For the text-containing cell, return its midpoint in (x, y) coordinate format. 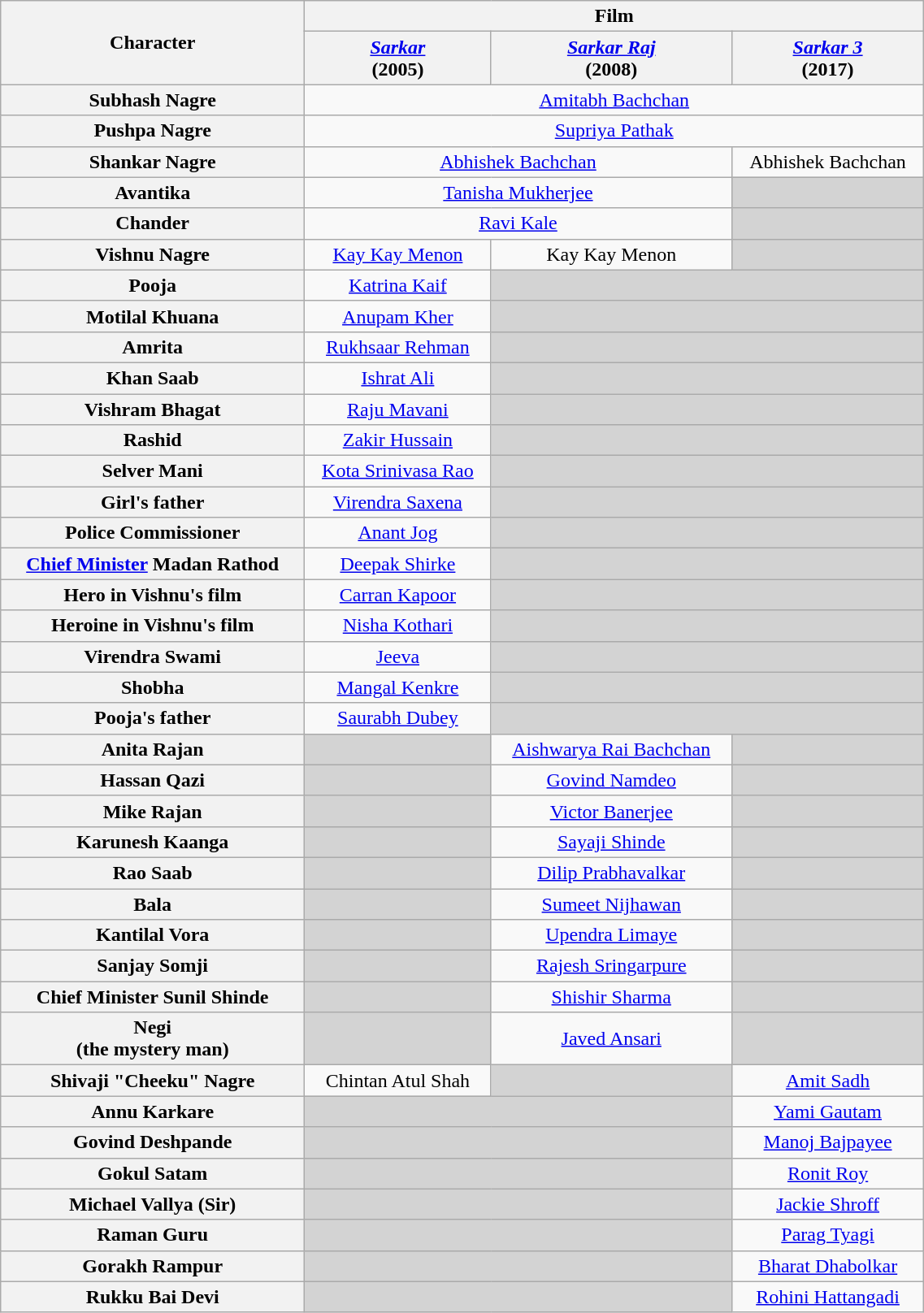
Film (614, 16)
Govind Deshpande (153, 1142)
Subhash Nagre (153, 100)
Hassan Qazi (153, 780)
Chintan Atul Shah (398, 1081)
Pooja (153, 285)
Character (153, 42)
Girl's father (153, 502)
Manoj Bajpayee (827, 1142)
Karunesh Kaanga (153, 842)
Carran Kapoor (398, 595)
Rashid (153, 440)
Annu Karkare (153, 1111)
Bharat Dhabolkar (827, 1266)
Pooja's father (153, 718)
Rukku Bai Devi (153, 1297)
Pushpa Nagre (153, 131)
Rao Saab (153, 873)
Negi (the mystery man) (153, 1038)
Govind Namdeo (611, 780)
Yami Gautam (827, 1111)
Amitabh Bachchan (614, 100)
Amrita (153, 347)
Shishir Sharma (611, 997)
Shobha (153, 687)
Sarkar Raj (2008) (611, 58)
Victor Banerjee (611, 811)
Avantika (153, 193)
Jackie Shroff (827, 1204)
Ravi Kale (518, 223)
Kantilal Vora (153, 935)
Mangal Kenkre (398, 687)
Jeeva (398, 656)
Police Commissioner (153, 533)
Rajesh Sringarpure (611, 966)
Sarkar (2005) (398, 58)
Rukhsaar Rehman (398, 347)
Rohini Hattangadi (827, 1297)
Raju Mavani (398, 409)
Heroine in Vishnu's film (153, 626)
Javed Ansari (611, 1038)
Parag Tyagi (827, 1235)
Dilip Prabhavalkar (611, 873)
Sarkar 3(2017) (827, 58)
Ishrat Ali (398, 378)
Upendra Limaye (611, 935)
Tanisha Mukherjee (518, 193)
Gokul Satam (153, 1173)
Chief Minister Madan Rathod (153, 564)
Anita Rajan (153, 749)
Hero in Vishnu's film (153, 595)
Shivaji "Cheeku" Nagre (153, 1081)
Virendra Saxena (398, 502)
Amit Sadh (827, 1081)
Anant Jog (398, 533)
Bala (153, 904)
Chief Minister Sunil Shinde (153, 997)
Nisha Kothari (398, 626)
Mike Rajan (153, 811)
Michael Vallya (Sir) (153, 1204)
Khan Saab (153, 378)
Selver Mani (153, 471)
Zakir Hussain (398, 440)
Sumeet Nijhawan (611, 904)
Gorakh Rampur (153, 1266)
Katrina Kaif (398, 285)
Supriya Pathak (614, 131)
Chander (153, 223)
Anupam Kher (398, 316)
Vishnu Nagre (153, 254)
Sayaji Shinde (611, 842)
Saurabh Dubey (398, 718)
Motilal Khuana (153, 316)
Kota Srinivasa Rao (398, 471)
Sanjay Somji (153, 966)
Shankar Nagre (153, 162)
Aishwarya Rai Bachchan (611, 749)
Ronit Roy (827, 1173)
Raman Guru (153, 1235)
Vishram Bhagat (153, 409)
Virendra Swami (153, 656)
Deepak Shirke (398, 564)
